Return [x, y] of the center of cell containing provided text 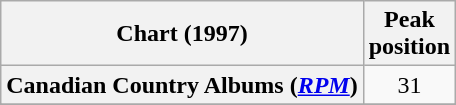
Peakposition [409, 34]
31 [409, 85]
Chart (1997) [182, 34]
Canadian Country Albums (RPM) [182, 85]
